Scan for the cell matching the given text and deliver its [X, Y] coordinate at center. 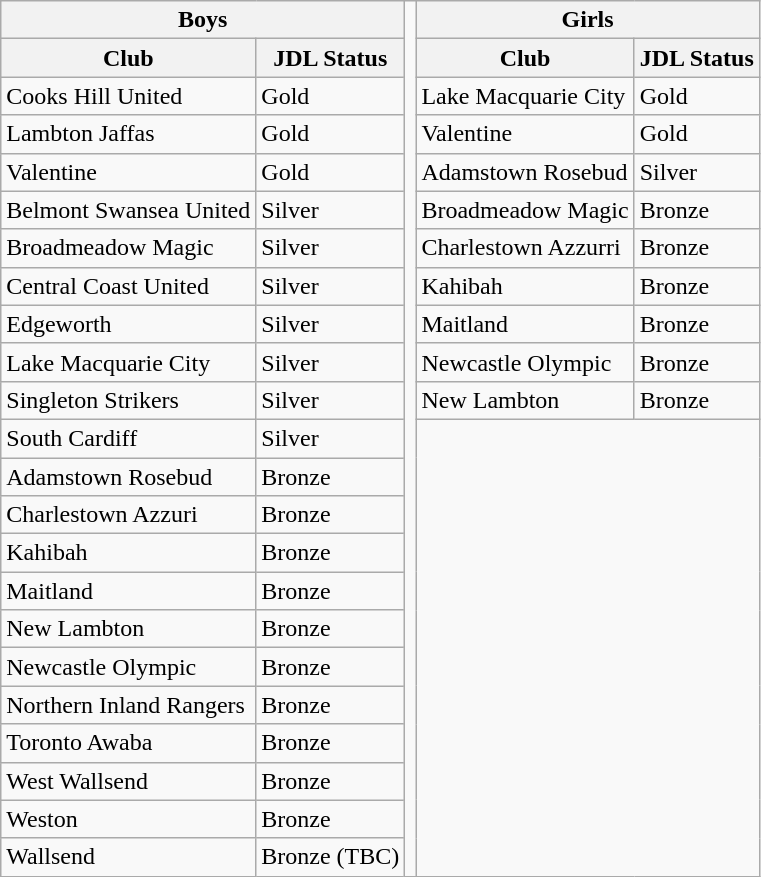
Bronze (TBC) [330, 857]
Charlestown Azzurri [525, 248]
Girls [588, 20]
Lambton Jaffas [128, 134]
Weston [128, 819]
Singleton Strikers [128, 400]
South Cardiff [128, 438]
Boys [203, 20]
Edgeworth [128, 324]
Toronto Awaba [128, 743]
Northern Inland Rangers [128, 705]
Charlestown Azzuri [128, 515]
Wallsend [128, 857]
Cooks Hill United [128, 96]
West Wallsend [128, 781]
Central Coast United [128, 286]
Belmont Swansea United [128, 210]
